Output the (x, y) coordinate of the center of the cell containing the given text.  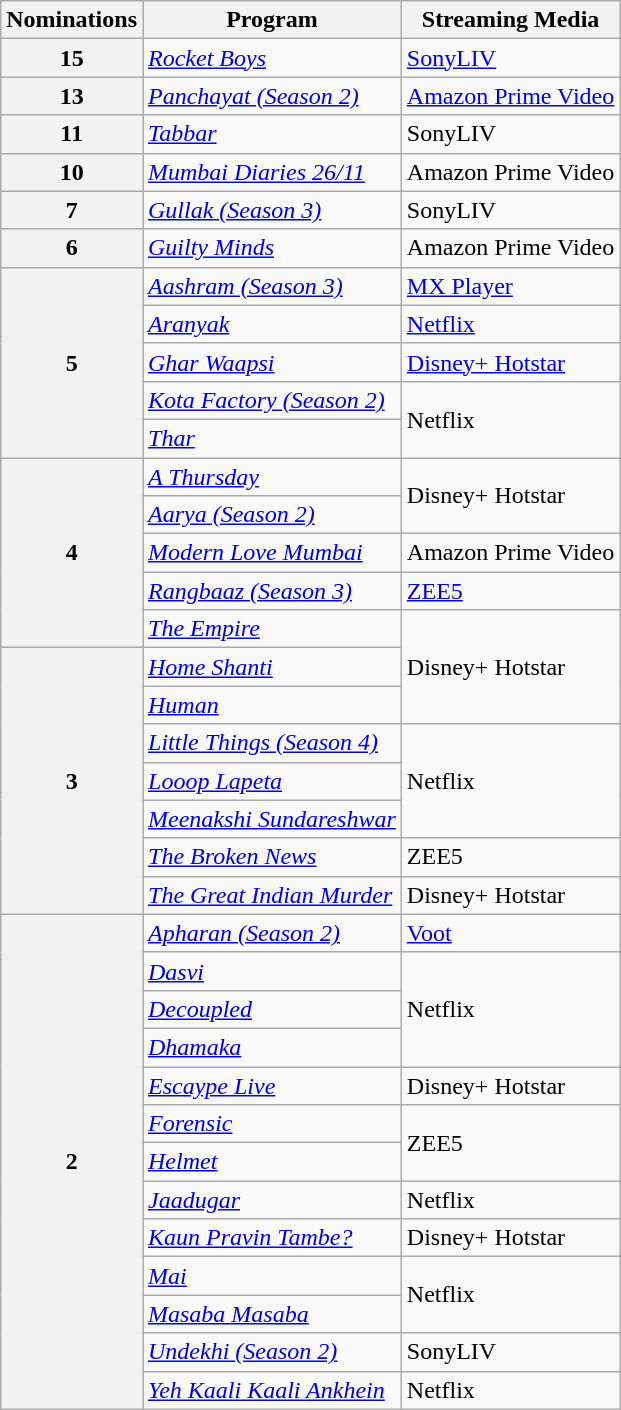
The Great Indian Murder (272, 895)
Thar (272, 438)
7 (72, 210)
Rangbaaz (Season 3) (272, 591)
Undekhi (Season 2) (272, 1352)
Dasvi (272, 971)
Modern Love Mumbai (272, 553)
10 (72, 172)
Voot (510, 933)
Aarya (Season 2) (272, 515)
Helmet (272, 1162)
Looop Lapeta (272, 781)
Dhamaka (272, 1047)
Forensic (272, 1124)
6 (72, 248)
15 (72, 58)
Nominations (72, 20)
Meenakshi Sundareshwar (272, 819)
Aranyak (272, 324)
Program (272, 20)
Escaype Live (272, 1085)
11 (72, 134)
Mai (272, 1276)
Little Things (Season 4) (272, 743)
5 (72, 362)
Masaba Masaba (272, 1314)
Apharan (Season 2) (272, 933)
Guilty Minds (272, 248)
Gullak (Season 3) (272, 210)
Jaadugar (272, 1200)
Kota Factory (Season 2) (272, 400)
The Empire (272, 629)
Human (272, 705)
Panchayat (Season 2) (272, 96)
13 (72, 96)
4 (72, 553)
MX Player (510, 286)
3 (72, 781)
Streaming Media (510, 20)
Kaun Pravin Tambe? (272, 1238)
2 (72, 1162)
Mumbai Diaries 26/11 (272, 172)
Tabbar (272, 134)
A Thursday (272, 477)
Yeh Kaali Kaali Ankhein (272, 1390)
Ghar Waapsi (272, 362)
Home Shanti (272, 667)
Aashram (Season 3) (272, 286)
The Broken News (272, 857)
Decoupled (272, 1009)
Rocket Boys (272, 58)
